Pinpoint the cell where the given text exists, returning its [X, Y] midpoint coordinate. 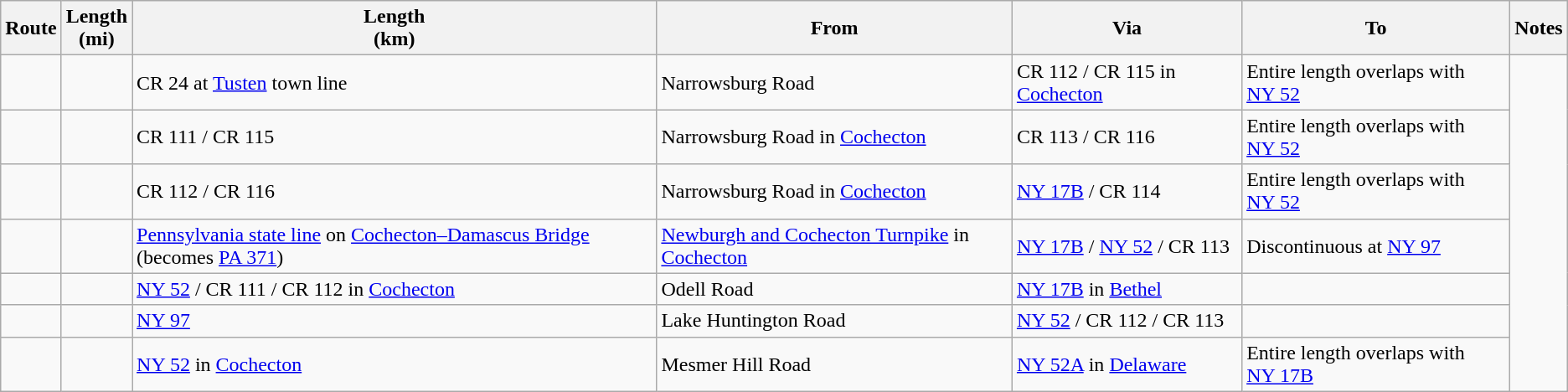
CR 111 / CR 115 [395, 137]
NY 17B / NY 52 / CR 113 [1127, 246]
To [1376, 28]
NY 52A in Delaware [1127, 364]
Length(km) [395, 28]
NY 52 / CR 112 / CR 113 [1127, 321]
NY 17B in Bethel [1127, 289]
Route [31, 28]
CR 113 / CR 116 [1127, 137]
Newburgh and Cochecton Turnpike in Cochecton [834, 246]
CR 112 / CR 116 [395, 191]
NY 52 / CR 111 / CR 112 in Cochecton [395, 289]
NY 52 in Cochecton [395, 364]
Notes [1539, 28]
CR 112 / CR 115 in Cochecton [1127, 82]
Discontinuous at NY 97 [1376, 246]
Entire length overlaps with NY 17B [1376, 364]
NY 17B / CR 114 [1127, 191]
CR 24 at Tusten town line [395, 82]
Mesmer Hill Road [834, 364]
Narrowsburg Road [834, 82]
NY 97 [395, 321]
Length(mi) [96, 28]
From [834, 28]
Lake Huntington Road [834, 321]
Via [1127, 28]
Pennsylvania state line on Cochecton–Damascus Bridge (becomes PA 371) [395, 246]
Odell Road [834, 289]
